For the text-containing cell, return its midpoint in (x, y) coordinate format. 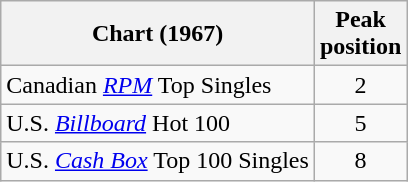
2 (360, 85)
U.S. Billboard Hot 100 (158, 123)
U.S. Cash Box Top 100 Singles (158, 161)
Canadian RPM Top Singles (158, 85)
5 (360, 123)
8 (360, 161)
Chart (1967) (158, 34)
Peakposition (360, 34)
